From the cell containing the given text, extract its center point as [x, y] coordinate. 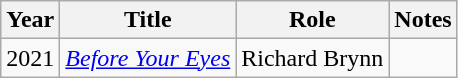
Notes [423, 20]
Richard Brynn [312, 58]
Year [30, 20]
Role [312, 20]
Title [148, 20]
2021 [30, 58]
Before Your Eyes [148, 58]
